Provide the (X, Y) coordinate of the cell's center where the given text is located.  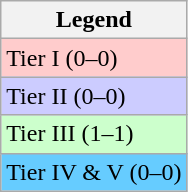
Tier IV & V (0–0) (94, 172)
Tier III (1–1) (94, 134)
Tier II (0–0) (94, 96)
Tier I (0–0) (94, 58)
Legend (94, 20)
